Scan for the cell matching the given text and deliver its [x, y] coordinate at center. 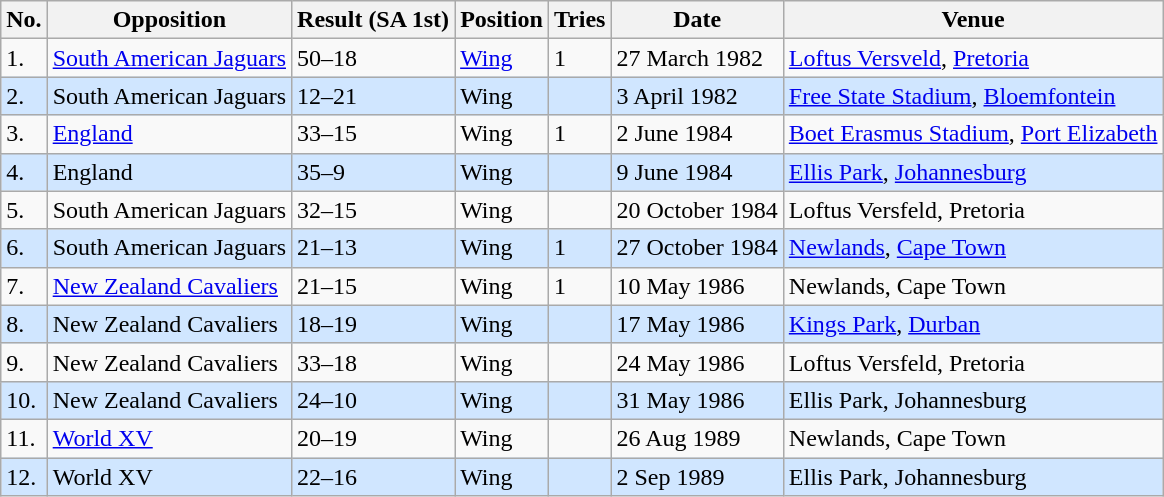
24 May 1986 [697, 362]
3 April 1982 [697, 96]
Boet Erasmus Stadium, Port Elizabeth [973, 134]
10. [24, 400]
12. [24, 477]
Loftus Versveld, Pretoria [973, 58]
4. [24, 172]
10 May 1986 [697, 286]
21–15 [374, 286]
9. [24, 362]
Tries [580, 20]
26 Aug 1989 [697, 438]
31 May 1986 [697, 400]
5. [24, 210]
17 May 1986 [697, 324]
7. [24, 286]
12–21 [374, 96]
1. [24, 58]
6. [24, 248]
33–18 [374, 362]
32–15 [374, 210]
27 March 1982 [697, 58]
18–19 [374, 324]
2 June 1984 [697, 134]
Kings Park, Durban [973, 324]
No. [24, 20]
21–13 [374, 248]
2 Sep 1989 [697, 477]
20–19 [374, 438]
Venue [973, 20]
22–16 [374, 477]
50–18 [374, 58]
3. [24, 134]
Position [502, 20]
35–9 [374, 172]
Free State Stadium, Bloemfontein [973, 96]
2. [24, 96]
9 June 1984 [697, 172]
24–10 [374, 400]
11. [24, 438]
27 October 1984 [697, 248]
8. [24, 324]
Date [697, 20]
20 October 1984 [697, 210]
Result (SA 1st) [374, 20]
Opposition [169, 20]
33–15 [374, 134]
